Determine the [X, Y] coordinate at the center of the cell enclosing the given text.  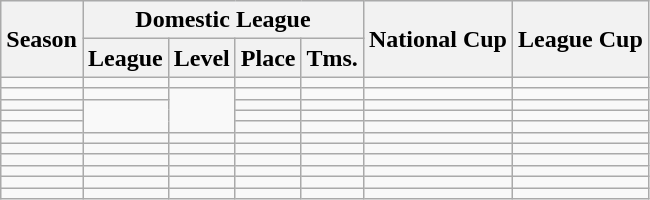
Season [42, 39]
National Cup [438, 39]
Level [202, 58]
League Cup [581, 39]
Domestic League [222, 20]
Tms. [332, 58]
League [125, 58]
Place [268, 58]
